Find where the given text appears and provide that cell's center as (X, Y) coordinate. 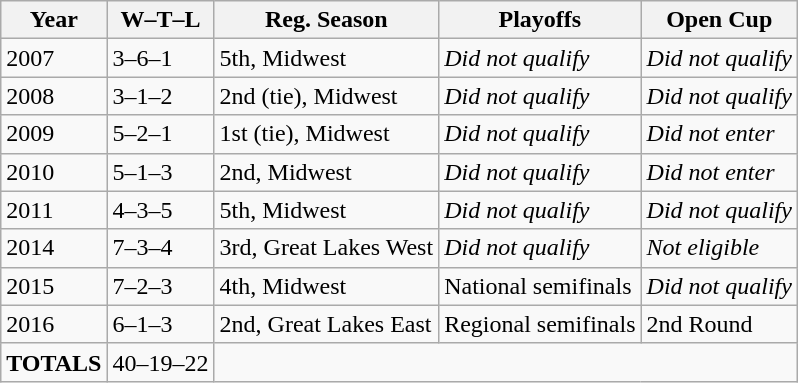
6–1–3 (160, 324)
40–19–22 (160, 362)
Reg. Season (326, 20)
TOTALS (54, 362)
3–6–1 (160, 58)
3–1–2 (160, 96)
1st (tie), Midwest (326, 134)
2nd, Midwest (326, 172)
2010 (54, 172)
Regional semifinals (540, 324)
Open Cup (719, 20)
2016 (54, 324)
2015 (54, 286)
Year (54, 20)
7–3–4 (160, 248)
5–1–3 (160, 172)
National semifinals (540, 286)
7–2–3 (160, 286)
2nd (tie), Midwest (326, 96)
Playoffs (540, 20)
Not eligible (719, 248)
2nd, Great Lakes East (326, 324)
3rd, Great Lakes West (326, 248)
2007 (54, 58)
4th, Midwest (326, 286)
2014 (54, 248)
2008 (54, 96)
W–T–L (160, 20)
2009 (54, 134)
5–2–1 (160, 134)
4–3–5 (160, 210)
2011 (54, 210)
2nd Round (719, 324)
